From the cell containing the given text, extract its center point as (x, y) coordinate. 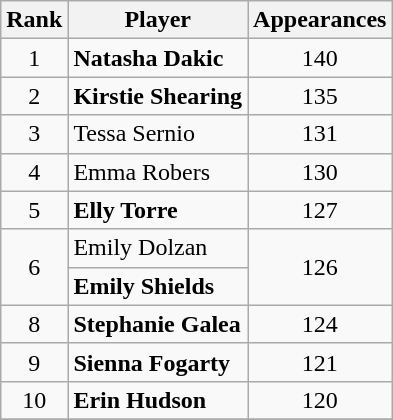
Stephanie Galea (158, 324)
131 (320, 134)
Elly Torre (158, 210)
Emma Robers (158, 172)
3 (34, 134)
126 (320, 267)
Erin Hudson (158, 400)
121 (320, 362)
Emily Dolzan (158, 248)
Player (158, 20)
Natasha Dakic (158, 58)
Sienna Fogarty (158, 362)
124 (320, 324)
Rank (34, 20)
Appearances (320, 20)
130 (320, 172)
Kirstie Shearing (158, 96)
10 (34, 400)
5 (34, 210)
135 (320, 96)
8 (34, 324)
Emily Shields (158, 286)
Tessa Sernio (158, 134)
127 (320, 210)
140 (320, 58)
1 (34, 58)
6 (34, 267)
2 (34, 96)
120 (320, 400)
4 (34, 172)
9 (34, 362)
